Pinpoint the cell where the given text exists, returning its (x, y) midpoint coordinate. 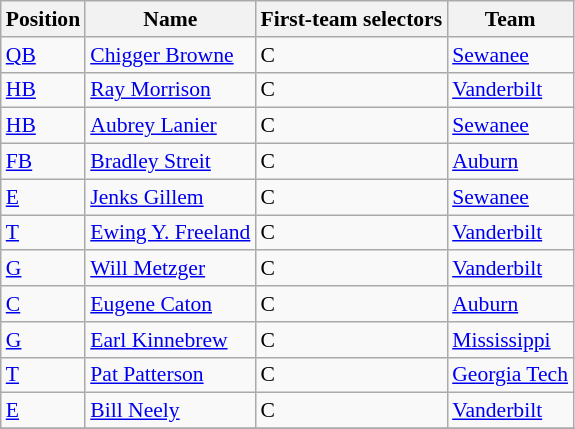
First-team selectors (351, 19)
FB (43, 162)
Team (510, 19)
Pat Patterson (170, 375)
Ray Morrison (170, 90)
Position (43, 19)
Eugene Caton (170, 304)
Ewing Y. Freeland (170, 233)
Bill Neely (170, 411)
Georgia Tech (510, 375)
Jenks Gillem (170, 197)
Aubrey Lanier (170, 126)
Bradley Streit (170, 162)
Will Metzger (170, 269)
Chigger Browne (170, 55)
Earl Kinnebrew (170, 340)
QB (43, 55)
Name (170, 19)
Mississippi (510, 340)
